Locate the cell with the specified text and output its (X, Y) center coordinate. 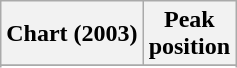
Peakposition (189, 34)
Chart (2003) (72, 34)
